Scan for the cell matching the given text and deliver its (X, Y) coordinate at center. 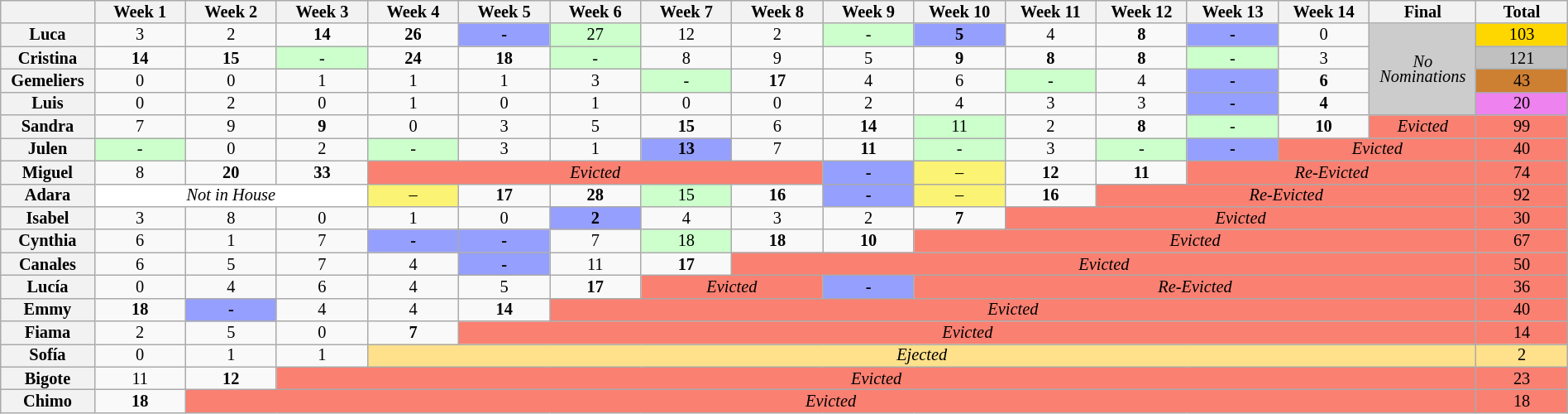
Emmy (48, 310)
Julen (48, 149)
Week 13 (1232, 12)
67 (1522, 241)
99 (1522, 127)
74 (1522, 172)
Final (1422, 12)
Luis (48, 103)
23 (1522, 378)
92 (1522, 195)
30 (1522, 218)
Cynthia (48, 241)
Week 7 (686, 12)
33 (322, 172)
Cristina (48, 58)
Week 10 (959, 12)
Gemeliers (48, 80)
Fiama (48, 333)
Week 12 (1141, 12)
Week 6 (595, 12)
Week 11 (1050, 12)
121 (1522, 58)
Isabel (48, 218)
Canales (48, 264)
43 (1522, 80)
24 (413, 58)
No Nominations (1422, 70)
Chimo (48, 401)
Sandra (48, 127)
Week 1 (140, 12)
28 (595, 195)
50 (1522, 264)
Bigote (48, 378)
Miguel (48, 172)
13 (686, 149)
Adara (48, 195)
Sofía (48, 355)
36 (1522, 286)
Ejected (921, 355)
27 (595, 35)
Luca (48, 35)
Week 2 (231, 12)
103 (1522, 35)
26 (413, 35)
Week 8 (777, 12)
Week 4 (413, 12)
Week 3 (322, 12)
Week 14 (1324, 12)
Week 9 (868, 12)
Total (1522, 12)
Week 5 (504, 12)
Not in House (231, 195)
Lucía (48, 286)
